From the cell containing the given text, extract its center point as [x, y] coordinate. 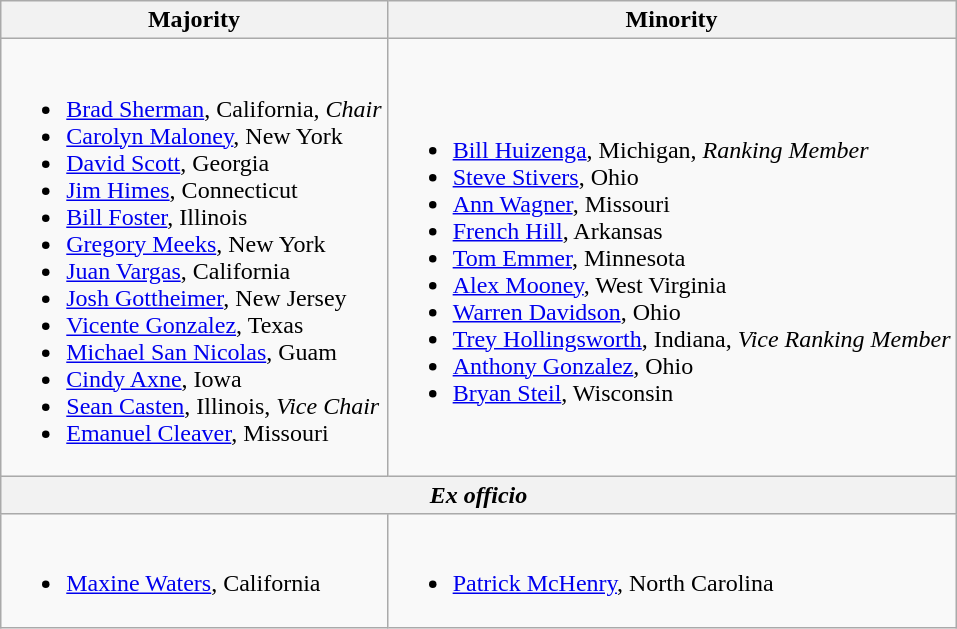
Minority [672, 20]
Maxine Waters, California [194, 570]
Patrick McHenry, North Carolina [672, 570]
Ex officio [478, 495]
Majority [194, 20]
